Find where the given text appears and provide that cell's center as (X, Y) coordinate. 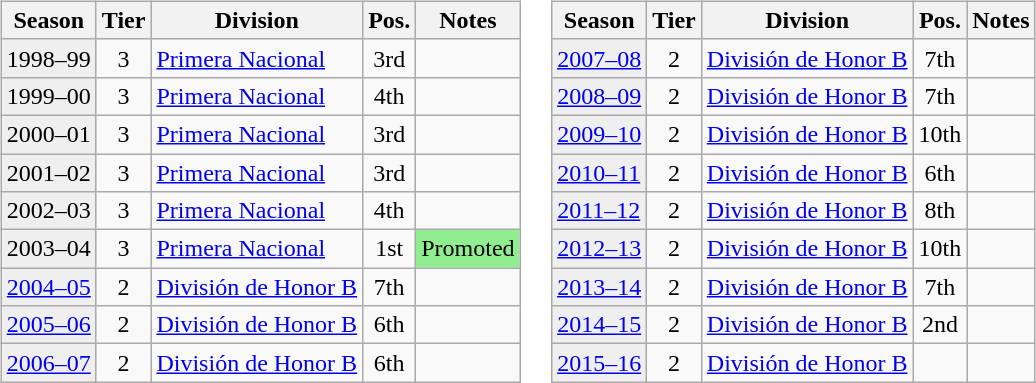
2005–06 (48, 325)
2009–10 (600, 134)
2003–04 (48, 249)
2nd (940, 325)
2007–08 (600, 58)
1st (390, 249)
2014–15 (600, 325)
1998–99 (48, 58)
2011–12 (600, 211)
2010–11 (600, 173)
Promoted (468, 249)
2012–13 (600, 249)
2004–05 (48, 287)
2013–14 (600, 287)
2015–16 (600, 363)
2000–01 (48, 134)
8th (940, 211)
2001–02 (48, 173)
2006–07 (48, 363)
1999–00 (48, 96)
2008–09 (600, 96)
2002–03 (48, 211)
